Extract the (X, Y) coordinate from the center of the cell holding the provided text.  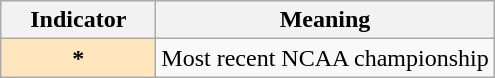
Most recent NCAA championship (325, 58)
Indicator (78, 20)
Meaning (325, 20)
* (78, 58)
